Return [X, Y] of the center of cell containing provided text 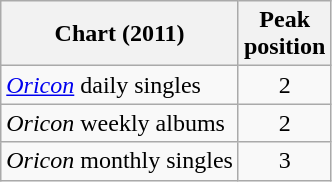
Chart (2011) [120, 34]
3 [284, 161]
Peakposition [284, 34]
Oricon weekly albums [120, 123]
Oricon monthly singles [120, 161]
Oricon daily singles [120, 85]
